Locate the cell with the specified text and output its (X, Y) center coordinate. 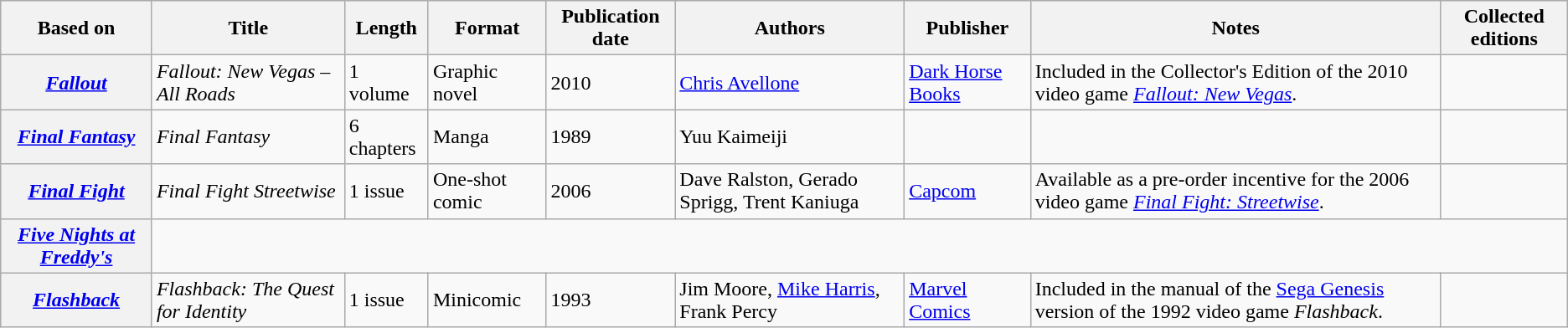
Format (487, 28)
Manga (487, 137)
Publication date (611, 28)
Yuu Kaimeiji (790, 137)
1993 (611, 300)
Dark Horse Books (967, 82)
Jim Moore, Mike Harris, Frank Percy (790, 300)
Included in the manual of the Sega Genesis version of the 1992 video game Flashback. (1235, 300)
Flashback: The Quest for Identity (248, 300)
1 volume (386, 82)
One-shot comic (487, 191)
Title (248, 28)
Final Fight Streetwise (248, 191)
Included in the Collector's Edition of the 2010 video game Fallout: New Vegas. (1235, 82)
Marvel Comics (967, 300)
Minicomic (487, 300)
Based on (77, 28)
Notes (1235, 28)
Capcom (967, 191)
Five Nights at Freddy's (77, 246)
Collected editions (1504, 28)
Chris Avellone (790, 82)
1989 (611, 137)
Dave Ralston, Gerado Sprigg, Trent Kaniuga (790, 191)
Length (386, 28)
Fallout: New Vegas – All Roads (248, 82)
Graphic novel (487, 82)
2006 (611, 191)
Authors (790, 28)
Publisher (967, 28)
6 chapters (386, 137)
Fallout (77, 82)
Final Fight (77, 191)
2010 (611, 82)
Flashback (77, 300)
Available as a pre-order incentive for the 2006 video game Final Fight: Streetwise. (1235, 191)
